Locate the cell with the specified text and output its (x, y) center coordinate. 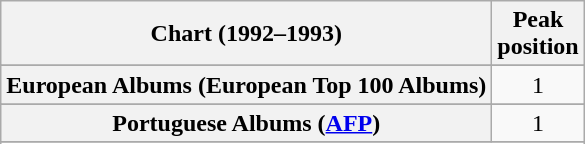
Portuguese Albums (AFP) (246, 123)
Chart (1992–1993) (246, 34)
Peakposition (538, 34)
European Albums (European Top 100 Albums) (246, 85)
